From the cell containing the given text, extract its center point as [X, Y] coordinate. 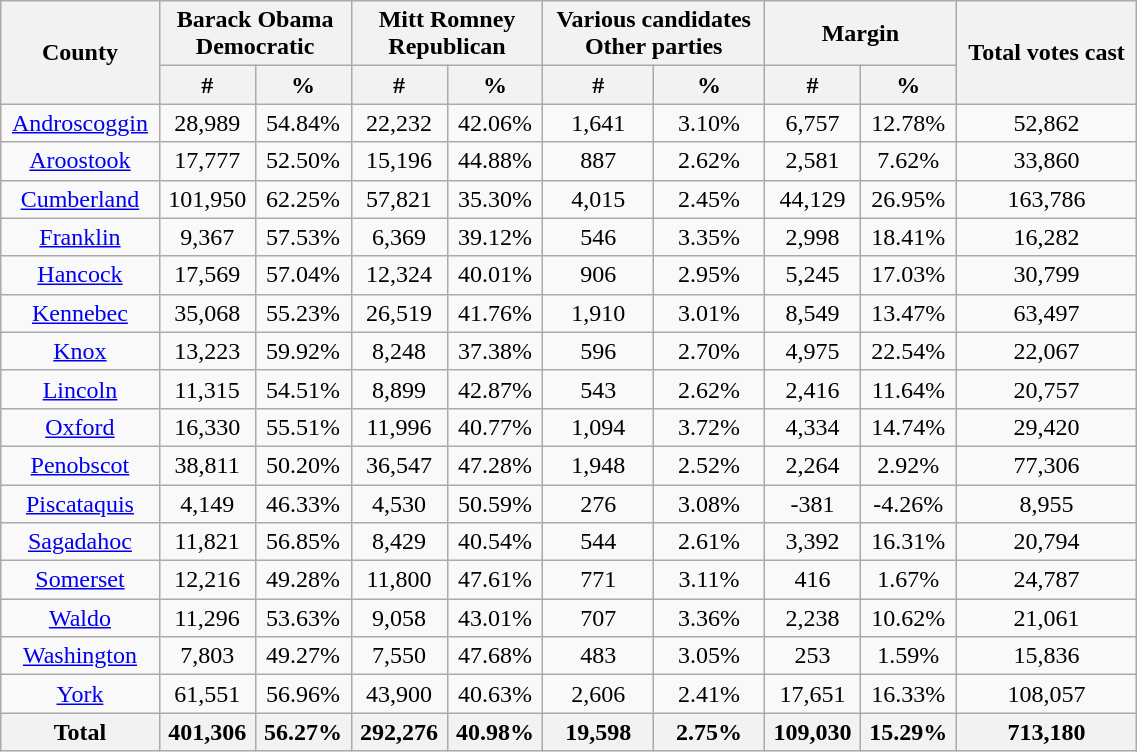
17,651 [812, 694]
Penobscot [80, 465]
49.27% [303, 656]
2.70% [710, 351]
33,860 [1046, 161]
40.54% [495, 542]
13,223 [207, 351]
3.72% [710, 427]
42.87% [495, 389]
2,998 [812, 237]
15.29% [908, 732]
57.53% [303, 237]
52.50% [303, 161]
8,248 [399, 351]
Piscataquis [80, 503]
21,061 [1046, 618]
4,334 [812, 427]
56.27% [303, 732]
4,149 [207, 503]
17,569 [207, 275]
York [80, 694]
41.76% [495, 313]
2.52% [710, 465]
61,551 [207, 694]
Washington [80, 656]
Total [80, 732]
63,497 [1046, 313]
7.62% [908, 161]
47.28% [495, 465]
2,581 [812, 161]
39.12% [495, 237]
596 [598, 351]
26,519 [399, 313]
54.51% [303, 389]
6,757 [812, 123]
Various candidatesOther parties [654, 34]
483 [598, 656]
3,392 [812, 542]
4,975 [812, 351]
24,787 [1046, 580]
77,306 [1046, 465]
7,550 [399, 656]
11,800 [399, 580]
Somerset [80, 580]
8,899 [399, 389]
-4.26% [908, 503]
Hancock [80, 275]
3.10% [710, 123]
707 [598, 618]
3.35% [710, 237]
401,306 [207, 732]
1.59% [908, 656]
50.20% [303, 465]
37.38% [495, 351]
50.59% [495, 503]
3.36% [710, 618]
19,598 [598, 732]
16,330 [207, 427]
2.92% [908, 465]
101,950 [207, 199]
Knox [80, 351]
2.45% [710, 199]
2,416 [812, 389]
16.33% [908, 694]
62.25% [303, 199]
109,030 [812, 732]
Androscoggin [80, 123]
43.01% [495, 618]
42.06% [495, 123]
-381 [812, 503]
15,196 [399, 161]
12.78% [908, 123]
17,777 [207, 161]
29,420 [1046, 427]
11,296 [207, 618]
Margin [860, 34]
40.01% [495, 275]
163,786 [1046, 199]
6,369 [399, 237]
57.04% [303, 275]
3.08% [710, 503]
1,910 [598, 313]
15,836 [1046, 656]
40.98% [495, 732]
11,996 [399, 427]
253 [812, 656]
4,530 [399, 503]
14.74% [908, 427]
59.92% [303, 351]
3.11% [710, 580]
546 [598, 237]
44,129 [812, 199]
16.31% [908, 542]
36,547 [399, 465]
17.03% [908, 275]
2.41% [710, 694]
56.85% [303, 542]
35,068 [207, 313]
Sagadahoc [80, 542]
22,067 [1046, 351]
Oxford [80, 427]
47.61% [495, 580]
Barack ObamaDemocratic [255, 34]
40.77% [495, 427]
9,058 [399, 618]
1,094 [598, 427]
3.01% [710, 313]
2,238 [812, 618]
16,282 [1046, 237]
35.30% [495, 199]
46.33% [303, 503]
5,245 [812, 275]
771 [598, 580]
12,324 [399, 275]
8,955 [1046, 503]
40.63% [495, 694]
3.05% [710, 656]
49.28% [303, 580]
Lincoln [80, 389]
38,811 [207, 465]
28,989 [207, 123]
906 [598, 275]
887 [598, 161]
10.62% [908, 618]
13.47% [908, 313]
Cumberland [80, 199]
Total votes cast [1046, 52]
11.64% [908, 389]
20,757 [1046, 389]
276 [598, 503]
Aroostook [80, 161]
1.67% [908, 580]
Waldo [80, 618]
30,799 [1046, 275]
57,821 [399, 199]
52,862 [1046, 123]
54.84% [303, 123]
713,180 [1046, 732]
2.95% [710, 275]
Mitt RomneyRepublican [447, 34]
11,315 [207, 389]
44.88% [495, 161]
416 [812, 580]
2,264 [812, 465]
18.41% [908, 237]
Kennebec [80, 313]
53.63% [303, 618]
8,429 [399, 542]
9,367 [207, 237]
22.54% [908, 351]
543 [598, 389]
1,948 [598, 465]
56.96% [303, 694]
22,232 [399, 123]
26.95% [908, 199]
1,641 [598, 123]
Franklin [80, 237]
2.61% [710, 542]
7,803 [207, 656]
12,216 [207, 580]
108,057 [1046, 694]
2,606 [598, 694]
4,015 [598, 199]
8,549 [812, 313]
20,794 [1046, 542]
11,821 [207, 542]
544 [598, 542]
47.68% [495, 656]
292,276 [399, 732]
55.51% [303, 427]
2.75% [710, 732]
County [80, 52]
55.23% [303, 313]
43,900 [399, 694]
